From the cell containing the given text, extract its center point as [X, Y] coordinate. 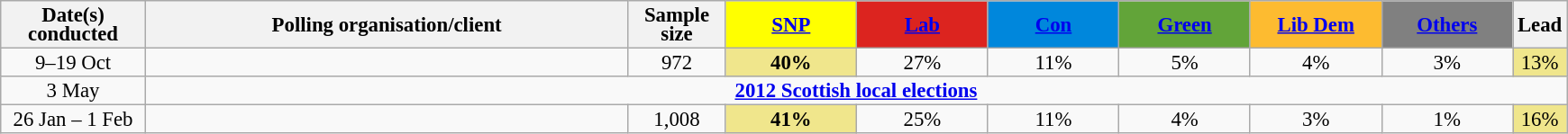
Con [1053, 25]
Lead [1540, 25]
Polling organisation/client [387, 25]
25% [923, 120]
Others [1447, 25]
1% [1447, 120]
Sample size [677, 25]
13% [1540, 63]
41% [791, 120]
Date(s)conducted [74, 25]
26 Jan – 1 Feb [74, 120]
3 May [74, 91]
2012 Scottish local elections [856, 91]
27% [923, 63]
Lab [923, 25]
Green [1185, 25]
40% [791, 63]
Lib Dem [1316, 25]
972 [677, 63]
SNP [791, 25]
16% [1540, 120]
9–19 Oct [74, 63]
5% [1185, 63]
1,008 [677, 120]
